Return the (x, y) coordinate for the center point of the cell that contains the specified text.  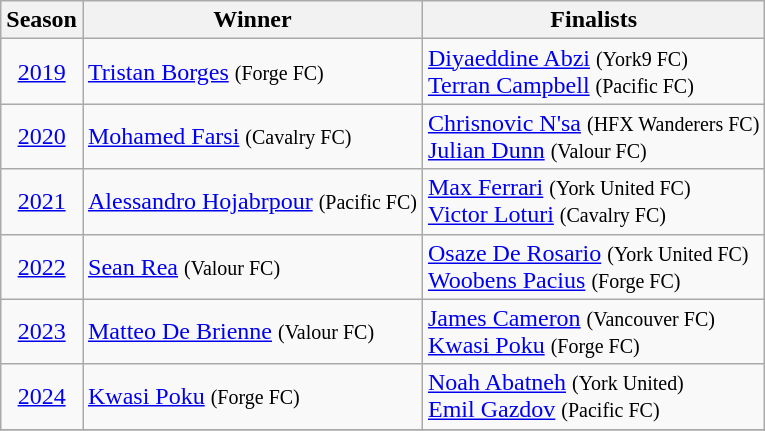
2022 (42, 266)
Osaze De Rosario (York United FC) Woobens Pacius (Forge FC) (593, 266)
2019 (42, 72)
Season (42, 20)
Diyaeddine Abzi (York9 FC) Terran Campbell (Pacific FC) (593, 72)
2023 (42, 332)
Noah Abatneh (York United) Emil Gazdov (Pacific FC) (593, 396)
Sean Rea (Valour FC) (252, 266)
Kwasi Poku (Forge FC) (252, 396)
Finalists (593, 20)
2020 (42, 136)
Max Ferrari (York United FC) Victor Loturi (Cavalry FC) (593, 202)
Tristan Borges (Forge FC) (252, 72)
2024 (42, 396)
2021 (42, 202)
Mohamed Farsi (Cavalry FC) (252, 136)
Winner (252, 20)
James Cameron (Vancouver FC) Kwasi Poku (Forge FC) (593, 332)
Matteo De Brienne (Valour FC) (252, 332)
Chrisnovic N'sa (HFX Wanderers FC) Julian Dunn (Valour FC) (593, 136)
Alessandro Hojabrpour (Pacific FC) (252, 202)
